Output the [x, y] coordinate of the center of the cell containing the given text.  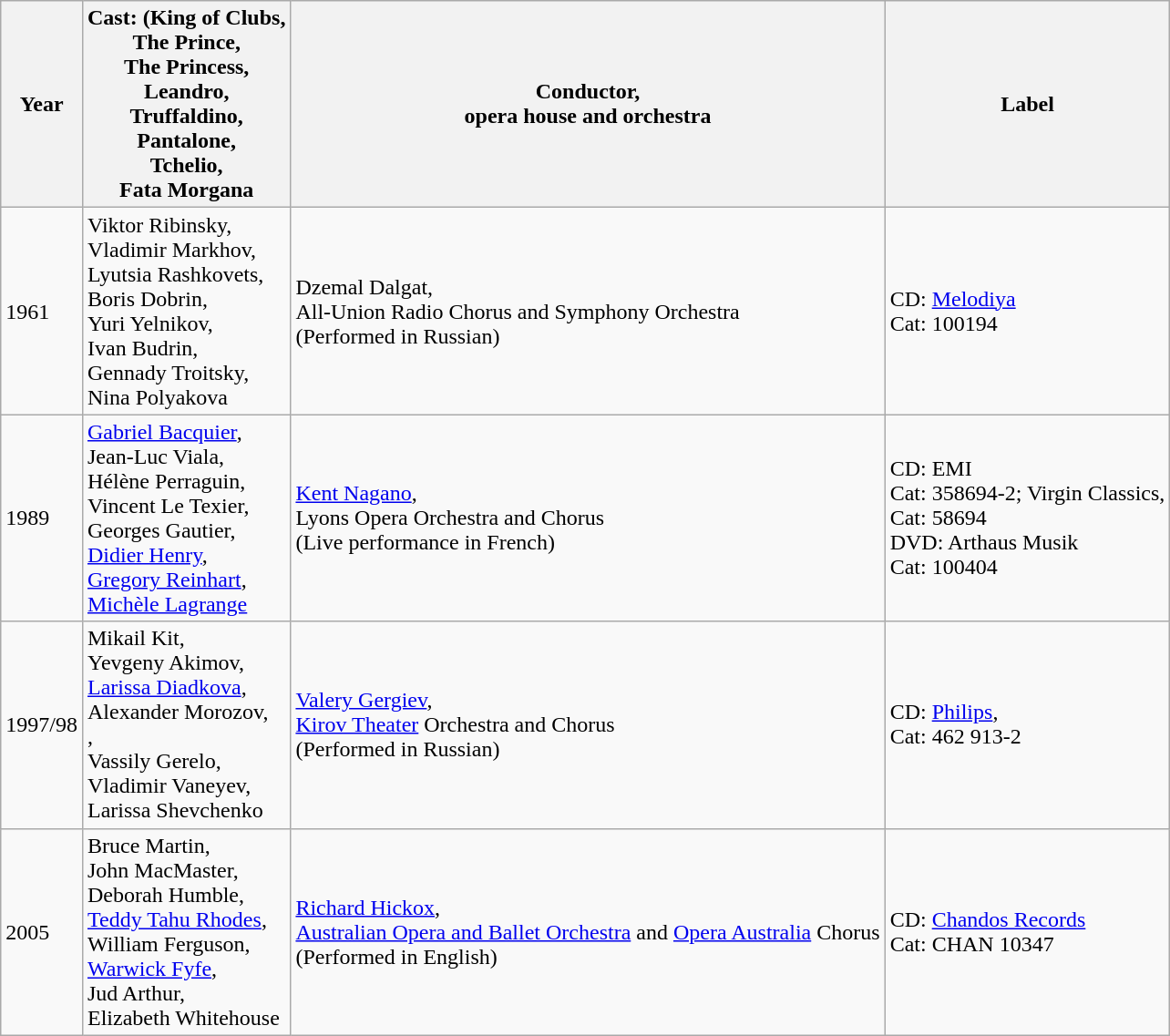
Valery Gergiev,Kirov Theater Orchestra and Chorus(Performed in Russian) [588, 725]
Mikail Kit,Yevgeny Akimov,Larissa Diadkova,Alexander Morozov,,Vassily Gerelo,Vladimir Vaneyev,Larissa Shevchenko [186, 725]
Cast: (King of Clubs,The Prince,The Princess,Leandro,Truffaldino,Pantalone,Tchelio,Fata Morgana [186, 104]
CD: Chandos RecordsCat: CHAN 10347 [1028, 931]
Richard Hickox,Australian Opera and Ballet Orchestra and Opera Australia Chorus(Performed in English) [588, 931]
Kent Nagano,Lyons Opera Orchestra and Chorus(Live performance in French) [588, 518]
CD: Philips,Cat: 462 913-2 [1028, 725]
2005 [42, 931]
Gabriel Bacquier,Jean-Luc Viala,Hélène Perraguin,Vincent Le Texier,Georges Gautier,Didier Henry,Gregory Reinhart,Michèle Lagrange [186, 518]
1961 [42, 312]
Label [1028, 104]
1989 [42, 518]
Bruce Martin,John MacMaster,Deborah Humble,Teddy Tahu Rhodes,William Ferguson,Warwick Fyfe,Jud Arthur,Elizabeth Whitehouse [186, 931]
CD: EMICat: 358694-2; Virgin Classics,Cat: 58694DVD: Arthaus MusikCat: 100404 [1028, 518]
CD: MelodiyaCat: 100194 [1028, 312]
Conductor,opera house and orchestra [588, 104]
Year [42, 104]
Dzemal Dalgat,All-Union Radio Chorus and Symphony Orchestra(Performed in Russian) [588, 312]
1997/98 [42, 725]
Viktor Ribinsky,Vladimir Markhov,Lyutsia Rashkovets,Boris Dobrin,Yuri Yelnikov,Ivan Budrin,Gennady Troitsky,Nina Polyakova [186, 312]
